Return the (X, Y) coordinate for the center point of the cell that contains the specified text.  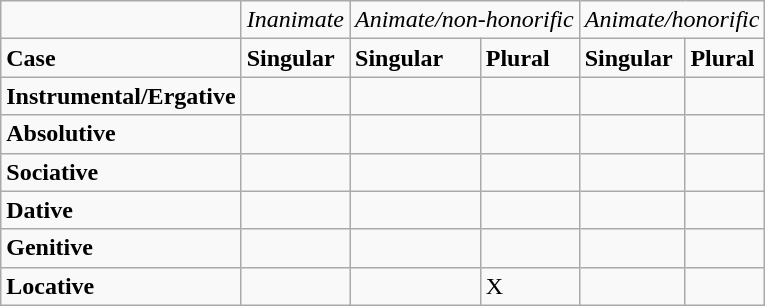
X (530, 286)
Locative (121, 286)
Genitive (121, 248)
Inanimate (295, 20)
Sociative (121, 172)
Case (121, 58)
Instrumental/Ergative (121, 96)
Animate/non-honorific (465, 20)
Absolutive (121, 134)
Dative (121, 210)
Animate/honorific (672, 20)
